Output the (X, Y) coordinate of the center of the cell containing the given text.  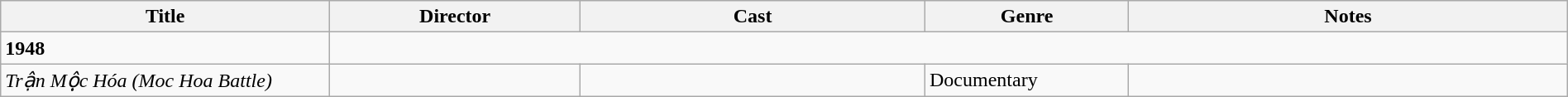
Trận Mộc Hóa (Moc Hoa Battle) (165, 80)
Genre (1026, 17)
Director (455, 17)
Documentary (1026, 80)
Title (165, 17)
1948 (165, 48)
Cast (753, 17)
Notes (1348, 17)
